For the text-containing cell, return its midpoint in [x, y] coordinate format. 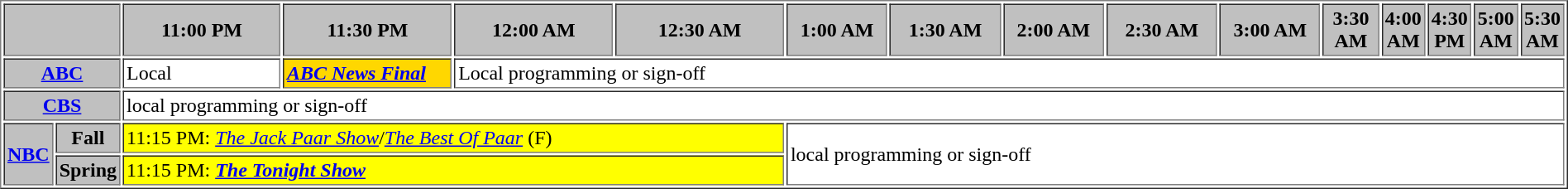
2:00 AM [1054, 30]
3:30 AM [1350, 30]
11:15 PM: The Tonight Show [454, 171]
1:30 AM [946, 30]
5:00 AM [1495, 30]
CBS [61, 106]
ABC News Final [367, 73]
12:00 AM [534, 30]
11:00 PM [202, 30]
Local programming or sign-off [1010, 73]
4:30 PM [1449, 30]
2:30 AM [1163, 30]
3:00 AM [1270, 30]
Fall [88, 138]
Spring [88, 171]
Local [202, 73]
NBC [28, 154]
12:30 AM [700, 30]
4:00 AM [1403, 30]
1:00 AM [837, 30]
11:15 PM: The Jack Paar Show/The Best Of Paar (F) [454, 138]
11:30 PM [367, 30]
5:30 AM [1542, 30]
ABC [61, 73]
